Locate the cell with the specified text and output its (x, y) center coordinate. 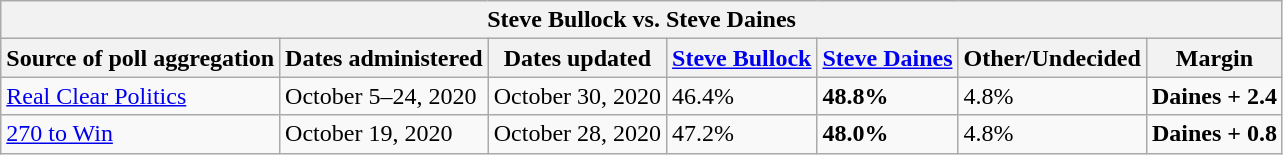
October 28, 2020 (577, 134)
270 to Win (140, 134)
48.8% (888, 96)
Steve Bullock vs. Steve Daines (642, 20)
Steve Bullock (742, 58)
October 30, 2020 (577, 96)
47.2% (742, 134)
October 5–24, 2020 (384, 96)
Dates administered (384, 58)
Margin (1214, 58)
48.0% (888, 134)
Other/Undecided (1052, 58)
Dates updated (577, 58)
Source of poll aggregation (140, 58)
October 19, 2020 (384, 134)
Daines + 2.4 (1214, 96)
46.4% (742, 96)
Daines + 0.8 (1214, 134)
Steve Daines (888, 58)
Real Clear Politics (140, 96)
